Output the [x, y] coordinate of the center of the cell containing the given text.  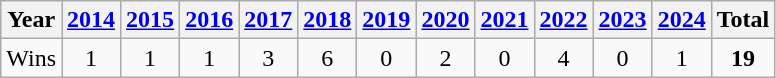
2021 [504, 20]
2016 [210, 20]
2 [446, 58]
2014 [92, 20]
Year [32, 20]
2015 [150, 20]
Wins [32, 58]
3 [268, 58]
2019 [386, 20]
4 [564, 58]
2023 [622, 20]
Total [743, 20]
2017 [268, 20]
2022 [564, 20]
19 [743, 58]
2024 [682, 20]
6 [328, 58]
2020 [446, 20]
2018 [328, 20]
